Return (X, Y) of the center of cell containing provided text 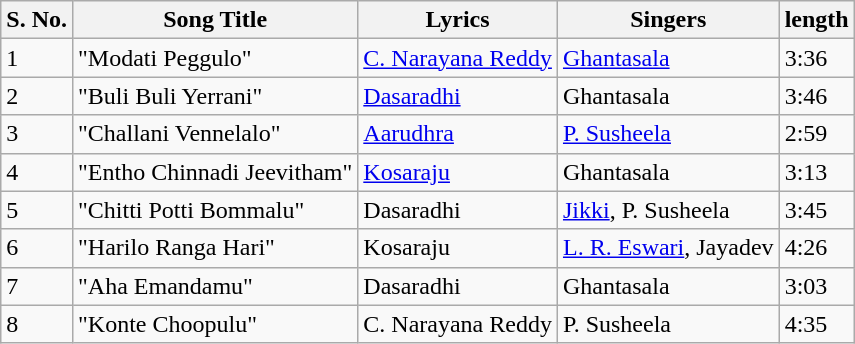
Jikki, P. Susheela (668, 210)
"Aha Emandamu" (214, 286)
2:59 (816, 134)
Aarudhra (458, 134)
3:45 (816, 210)
"Challani Vennelalo" (214, 134)
"Buli Buli Yerrani" (214, 96)
2 (37, 96)
Singers (668, 20)
"Chitti Potti Bommalu" (214, 210)
Song Title (214, 20)
6 (37, 248)
"Entho Chinnadi Jeevitham" (214, 172)
Lyrics (458, 20)
"Konte Choopulu" (214, 324)
5 (37, 210)
7 (37, 286)
"Modati Peggulo" (214, 58)
S. No. (37, 20)
3:36 (816, 58)
1 (37, 58)
4:35 (816, 324)
"Harilo Ranga Hari" (214, 248)
3:46 (816, 96)
length (816, 20)
3 (37, 134)
8 (37, 324)
L. R. Eswari, Jayadev (668, 248)
4 (37, 172)
3:13 (816, 172)
3:03 (816, 286)
4:26 (816, 248)
